For the text-containing cell, return its midpoint in (X, Y) coordinate format. 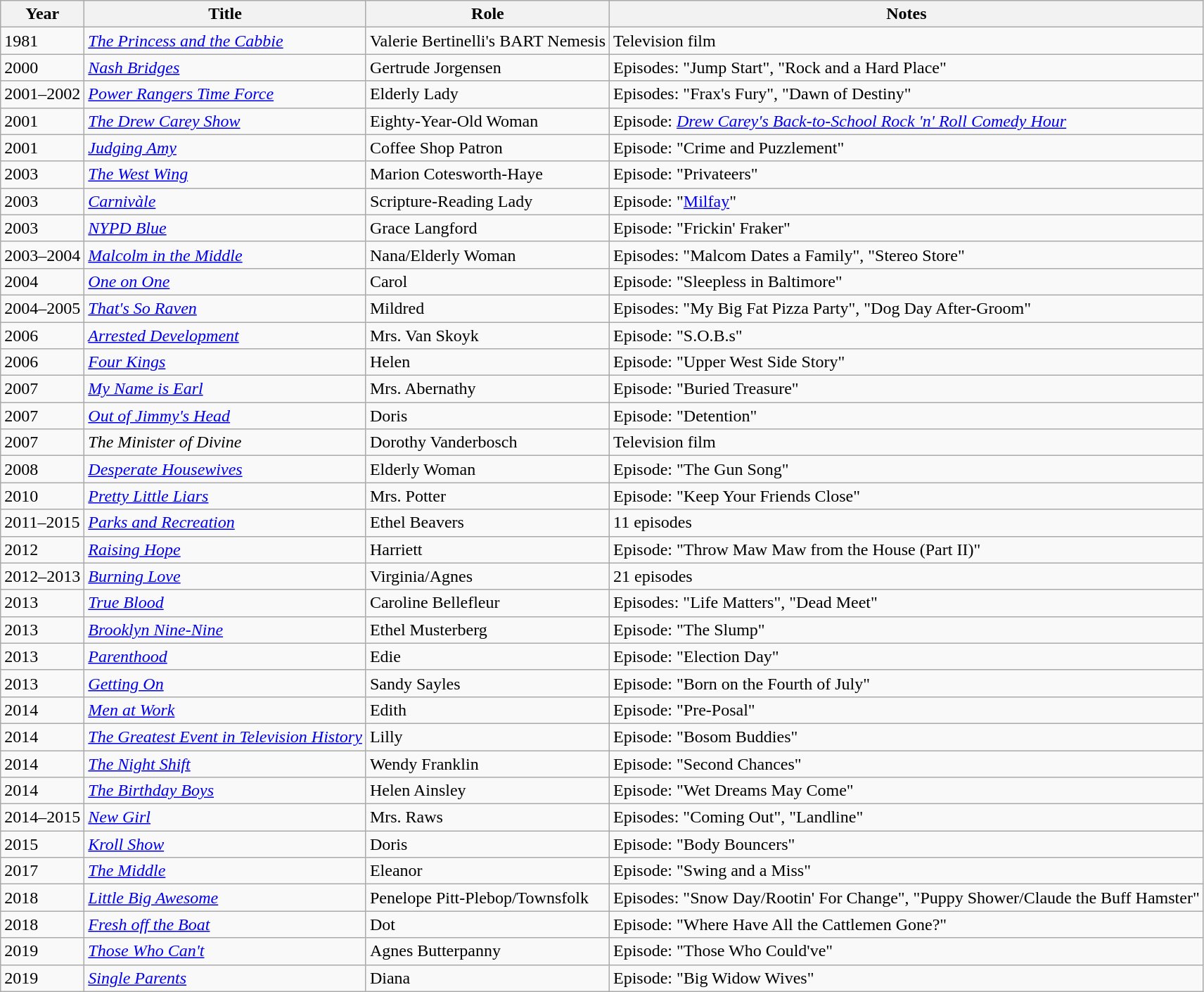
Marion Cotesworth-Haye (487, 174)
New Girl (225, 818)
2003–2004 (42, 255)
Mrs. Van Skoyk (487, 336)
Episode: "Born on the Fourth of July" (907, 683)
Episode: Drew Carey's Back-to-School Rock 'n' Roll Comedy Hour (907, 121)
Agnes Butterpanny (487, 951)
Out of Jimmy's Head (225, 416)
The Drew Carey Show (225, 121)
Episode: "The Slump" (907, 630)
Little Big Awesome (225, 898)
The Princess and the Cabbie (225, 41)
Ethel Musterberg (487, 630)
Parenthood (225, 656)
The West Wing (225, 174)
Edie (487, 656)
Burning Love (225, 576)
Carnivàle (225, 201)
2011–2015 (42, 523)
Four Kings (225, 362)
2004 (42, 281)
Notes (907, 14)
Parks and Recreation (225, 523)
Dorothy Vanderbosch (487, 443)
Men at Work (225, 710)
Episode: "Throw Maw Maw from the House (Part II)" (907, 549)
My Name is Earl (225, 389)
Episode: "Big Widow Wives" (907, 978)
Episode: "Pre-Posal" (907, 710)
Episode: "Those Who Could've" (907, 951)
Episode: "S.O.B.s" (907, 336)
2004–2005 (42, 308)
Mrs. Abernathy (487, 389)
Episode: "Wet Dreams May Come" (907, 791)
Diana (487, 978)
2012–2013 (42, 576)
Episode: "Bosom Buddies" (907, 737)
Episodes: "Coming Out", "Landline" (907, 818)
Carol (487, 281)
Episodes: "Life Matters", "Dead Meet" (907, 603)
Episode: "Keep Your Friends Close" (907, 496)
Malcolm in the Middle (225, 255)
Episode: "Frickin' Fraker" (907, 228)
Scripture-Reading Lady (487, 201)
Judging Amy (225, 148)
Valerie Bertinelli's BART Nemesis (487, 41)
Mrs. Potter (487, 496)
2017 (42, 871)
11 episodes (907, 523)
21 episodes (907, 576)
2014–2015 (42, 818)
Getting On (225, 683)
1981 (42, 41)
Wendy Franklin (487, 763)
The Middle (225, 871)
Caroline Bellefleur (487, 603)
The Birthday Boys (225, 791)
Desperate Housewives (225, 469)
Mrs. Raws (487, 818)
Episode: "Privateers" (907, 174)
Episodes: "Snow Day/Rootin' For Change", "Puppy Shower/Claude the Buff Hamster" (907, 898)
Helen (487, 362)
True Blood (225, 603)
Single Parents (225, 978)
Episodes: "My Big Fat Pizza Party", "Dog Day After-Groom" (907, 308)
Episodes: "Jump Start", "Rock and a Hard Place" (907, 68)
Eighty-Year-Old Woman (487, 121)
2010 (42, 496)
Episode: "Crime and Puzzlement" (907, 148)
Title (225, 14)
Episode: "Where Have All the Cattlemen Gone?" (907, 924)
Grace Langford (487, 228)
Episode: "Election Day" (907, 656)
Coffee Shop Patron (487, 148)
Penelope Pitt-Plebop/Townsfolk (487, 898)
Episode: "Buried Treasure" (907, 389)
Harriett (487, 549)
2012 (42, 549)
Gertrude Jorgensen (487, 68)
Sandy Sayles (487, 683)
Episode: "The Gun Song" (907, 469)
Episode: "Second Chances" (907, 763)
Episode: "Milfay" (907, 201)
Fresh off the Boat (225, 924)
Year (42, 14)
Lilly (487, 737)
Elderly Lady (487, 94)
One on One (225, 281)
The Night Shift (225, 763)
Eleanor (487, 871)
Role (487, 14)
Ethel Beavers (487, 523)
Episode: "Swing and a Miss" (907, 871)
Raising Hope (225, 549)
Episode: "Sleepless in Baltimore" (907, 281)
Arrested Development (225, 336)
Episode: "Body Bouncers" (907, 844)
2008 (42, 469)
Virginia/Agnes (487, 576)
2000 (42, 68)
Kroll Show (225, 844)
Power Rangers Time Force (225, 94)
Nana/Elderly Woman (487, 255)
Elderly Woman (487, 469)
Episode: "Upper West Side Story" (907, 362)
The Greatest Event in Television History (225, 737)
Pretty Little Liars (225, 496)
Episodes: "Malcom Dates a Family", "Stereo Store" (907, 255)
2001–2002 (42, 94)
Nash Bridges (225, 68)
Brooklyn Nine-Nine (225, 630)
Mildred (487, 308)
Episodes: "Frax's Fury", "Dawn of Destiny" (907, 94)
2015 (42, 844)
Helen Ainsley (487, 791)
Those Who Can't (225, 951)
Episode: "Detention" (907, 416)
The Minister of Divine (225, 443)
Edith (487, 710)
NYPD Blue (225, 228)
That's So Raven (225, 308)
Dot (487, 924)
